Search for the cell housing the specified text and yield its [X, Y] center coordinate. 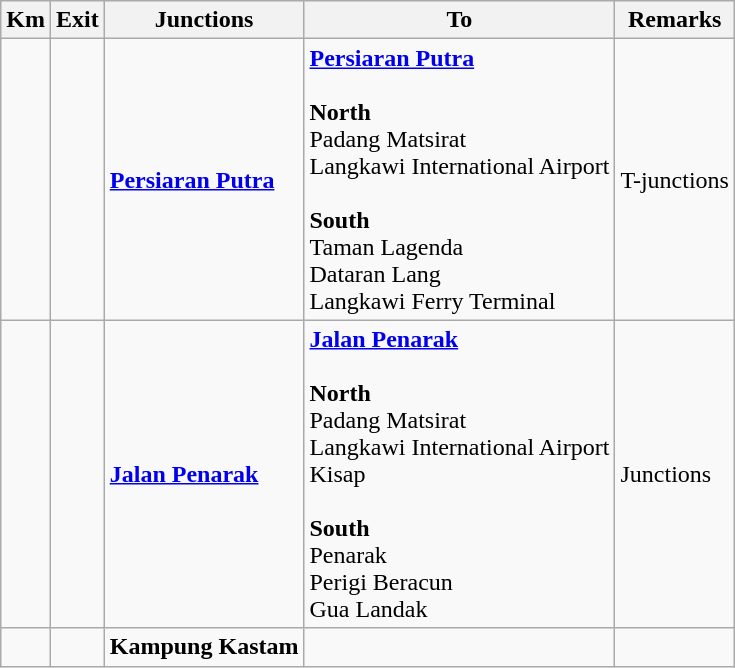
Km [26, 20]
Persiaran Putra [204, 180]
T-junctions [675, 180]
Persiaran PutraNorthPadang MatsiratLangkawi International Airport SouthTaman LagendaDataran LangLangkawi Ferry Terminal [460, 180]
Jalan Penarak [204, 474]
Kampung Kastam [204, 647]
To [460, 20]
Remarks [675, 20]
Jalan PenarakNorthPadang MatsiratLangkawi International Airport KisapSouthPenarakPerigi BeracunGua Landak [460, 474]
Exit [77, 20]
